From the cell containing the given text, extract its center point as (X, Y) coordinate. 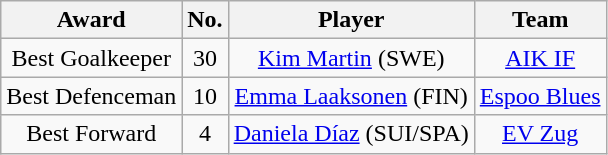
Best Forward (92, 134)
Team (540, 20)
Best Defenceman (92, 96)
EV Zug (540, 134)
Best Goalkeeper (92, 58)
Emma Laaksonen (FIN) (351, 96)
Daniela Díaz (SUI/SPA) (351, 134)
10 (205, 96)
Award (92, 20)
No. (205, 20)
Kim Martin (SWE) (351, 58)
30 (205, 58)
4 (205, 134)
Player (351, 20)
Espoo Blues (540, 96)
AIK IF (540, 58)
